Return the (X, Y) coordinate for the center point of the cell that contains the specified text.  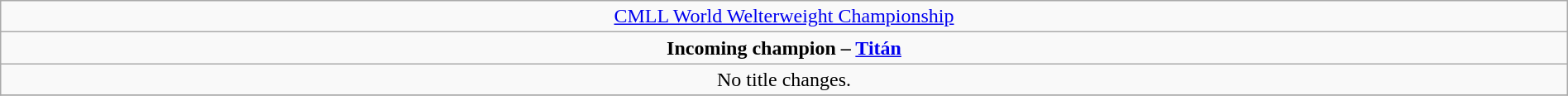
No title changes. (784, 79)
CMLL World Welterweight Championship (784, 17)
Incoming champion – Titán (784, 48)
